Search for the cell housing the specified text and yield its (x, y) center coordinate. 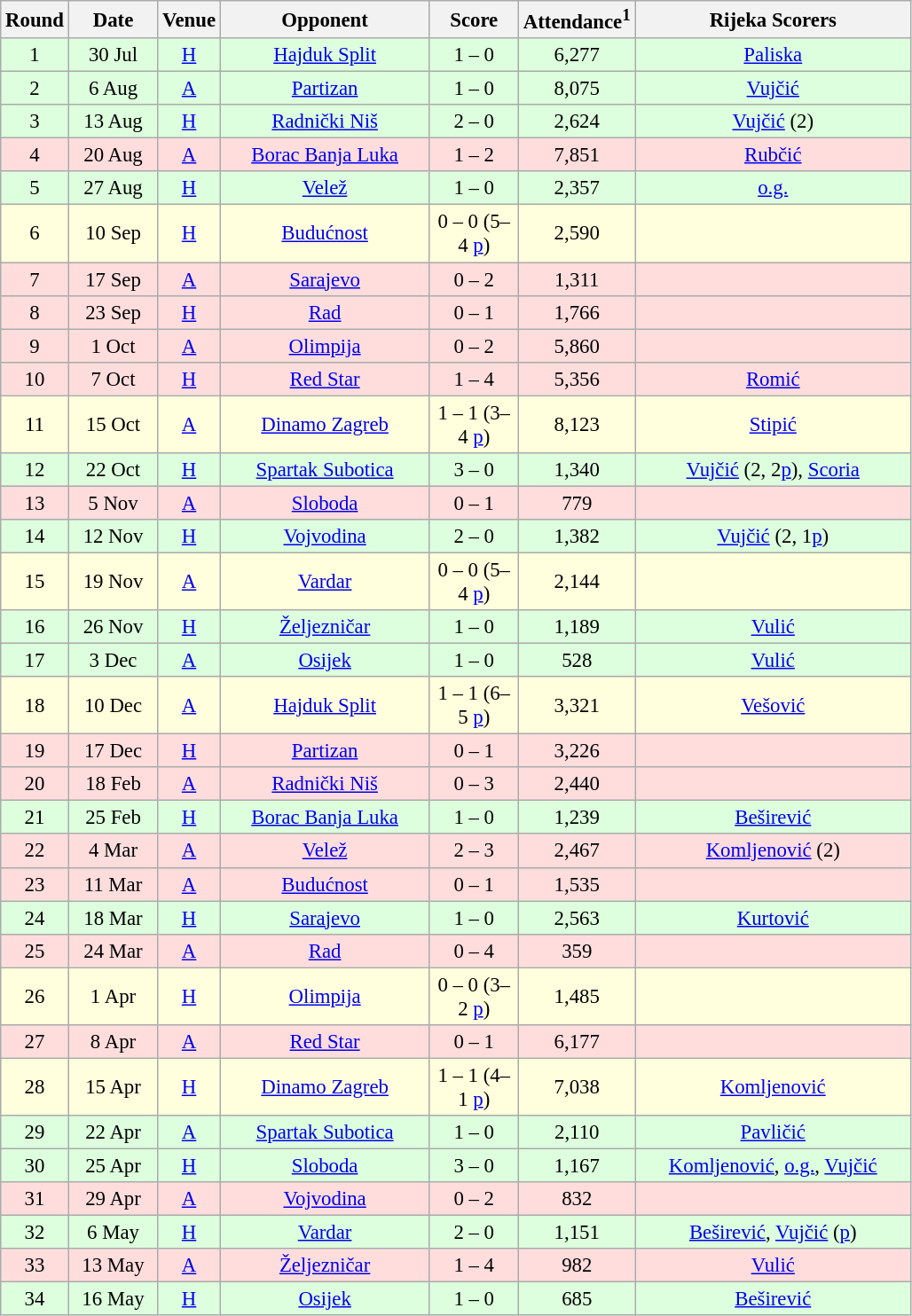
20 (35, 784)
27 Aug (114, 189)
1,485 (577, 997)
29 Apr (114, 1199)
9 (35, 346)
6,177 (577, 1042)
8 Apr (114, 1042)
8,123 (577, 424)
5 (35, 189)
Rubčić (774, 155)
28 (35, 1087)
1,340 (577, 470)
Kurtović (774, 918)
0 – 3 (474, 784)
22 Oct (114, 470)
31 (35, 1199)
2,590 (577, 234)
15 (35, 582)
2,357 (577, 189)
24 (35, 918)
Date (114, 20)
19 Nov (114, 582)
29 (35, 1132)
1,766 (577, 312)
18 Feb (114, 784)
1,239 (577, 818)
Round (35, 20)
Vujčić (2, 2p), Scoria (774, 470)
528 (577, 661)
4 (35, 155)
13 Aug (114, 121)
4 Mar (114, 851)
1,382 (577, 537)
10 Dec (114, 706)
Rijeka Scorers (774, 20)
3 (35, 121)
982 (577, 1265)
22 Apr (114, 1132)
Romić (774, 379)
Pavličić (774, 1132)
11 (35, 424)
1 – 2 (474, 155)
17 Sep (114, 279)
832 (577, 1199)
Opponent (325, 20)
6,277 (577, 55)
14 (35, 537)
Komljenović (774, 1087)
3,321 (577, 706)
2,144 (577, 582)
1,311 (577, 279)
Vešović (774, 706)
Attendance1 (577, 20)
12 Nov (114, 537)
6 (35, 234)
17 (35, 661)
2,624 (577, 121)
5,860 (577, 346)
25 Feb (114, 818)
16 May (114, 1299)
27 (35, 1042)
17 Dec (114, 751)
7 (35, 279)
2,563 (577, 918)
7 Oct (114, 379)
Vujčić (774, 89)
15 Apr (114, 1087)
5,356 (577, 379)
1 Oct (114, 346)
34 (35, 1299)
1 Apr (114, 997)
23 (35, 884)
1,167 (577, 1165)
18 (35, 706)
13 (35, 503)
26 Nov (114, 627)
6 Aug (114, 89)
20 Aug (114, 155)
7,851 (577, 155)
1 – 1 (6–5 p) (474, 706)
22 (35, 851)
18 Mar (114, 918)
1 – 1 (4–1 p) (474, 1087)
15 Oct (114, 424)
7,038 (577, 1087)
30 (35, 1165)
33 (35, 1265)
26 (35, 997)
3,226 (577, 751)
Vujčić (2) (774, 121)
1,189 (577, 627)
2 (35, 89)
779 (577, 503)
13 May (114, 1265)
3 Dec (114, 661)
2,110 (577, 1132)
8 (35, 312)
21 (35, 818)
Stipić (774, 424)
19 (35, 751)
25 (35, 951)
Venue (190, 20)
30 Jul (114, 55)
1 – 1 (3–4 p) (474, 424)
Beširević, Vujčić (p) (774, 1233)
Komljenović, o.g., Vujčić (774, 1165)
6 May (114, 1233)
32 (35, 1233)
685 (577, 1299)
10 Sep (114, 234)
2 – 3 (474, 851)
10 (35, 379)
359 (577, 951)
2,440 (577, 784)
Vujčić (2, 1p) (774, 537)
1,535 (577, 884)
o.g. (774, 189)
1 (35, 55)
12 (35, 470)
8,075 (577, 89)
2,467 (577, 851)
0 – 4 (474, 951)
Paliska (774, 55)
1,151 (577, 1233)
11 Mar (114, 884)
5 Nov (114, 503)
16 (35, 627)
Score (474, 20)
23 Sep (114, 312)
25 Apr (114, 1165)
Komljenović (2) (774, 851)
24 Mar (114, 951)
0 – 0 (3–2 p) (474, 997)
